Return (x, y) of the center of cell containing provided text 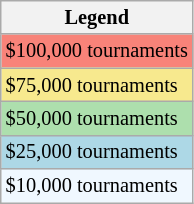
$10,000 tournaments (97, 186)
$75,000 tournaments (97, 85)
$50,000 tournaments (97, 118)
$25,000 tournaments (97, 152)
$100,000 tournaments (97, 51)
Legend (97, 17)
